Find where the given text appears and provide that cell's center as (x, y) coordinate. 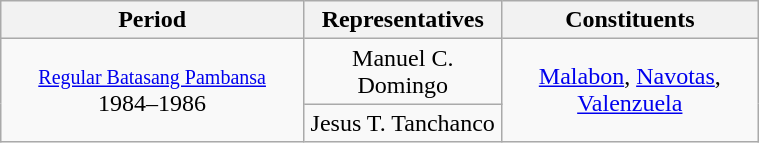
Constituents (630, 20)
Jesus T. Tanchanco (402, 123)
Representatives (402, 20)
Period (152, 20)
Malabon, Navotas, Valenzuela (630, 90)
Regular Batasang Pambansa1984–1986 (152, 90)
Manuel C. Domingo (402, 72)
